Return (X, Y) of the center of cell containing provided text 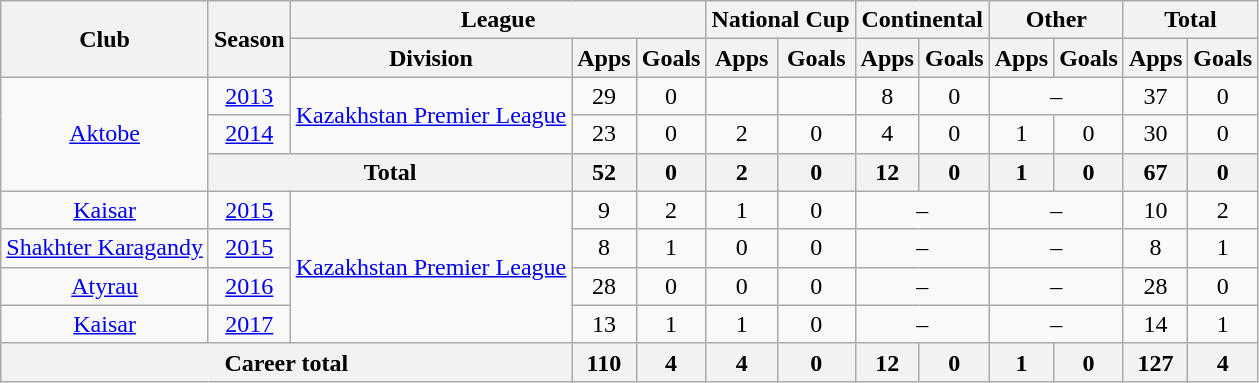
Aktobe (105, 134)
67 (1155, 172)
Continental (922, 20)
2017 (249, 324)
Season (249, 39)
9 (604, 210)
Atyrau (105, 286)
30 (1155, 134)
14 (1155, 324)
Career total (286, 362)
110 (604, 362)
2014 (249, 134)
29 (604, 96)
Shakhter Karagandy (105, 248)
Club (105, 39)
League (498, 20)
2016 (249, 286)
National Cup (780, 20)
10 (1155, 210)
37 (1155, 96)
13 (604, 324)
2013 (249, 96)
127 (1155, 362)
Other (1056, 20)
23 (604, 134)
Division (431, 58)
52 (604, 172)
